Output the [X, Y] coordinate of the center of the cell containing the given text.  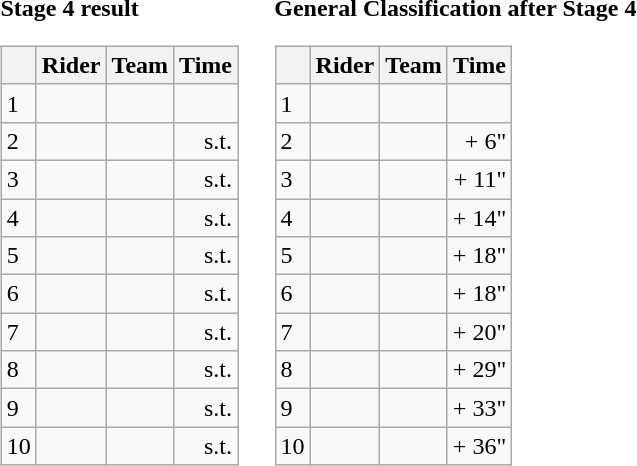
+ 6" [479, 141]
+ 33" [479, 408]
+ 20" [479, 332]
+ 29" [479, 370]
+ 11" [479, 179]
+ 36" [479, 446]
+ 14" [479, 217]
